Output the (x, y) coordinate of the center of the cell containing the given text.  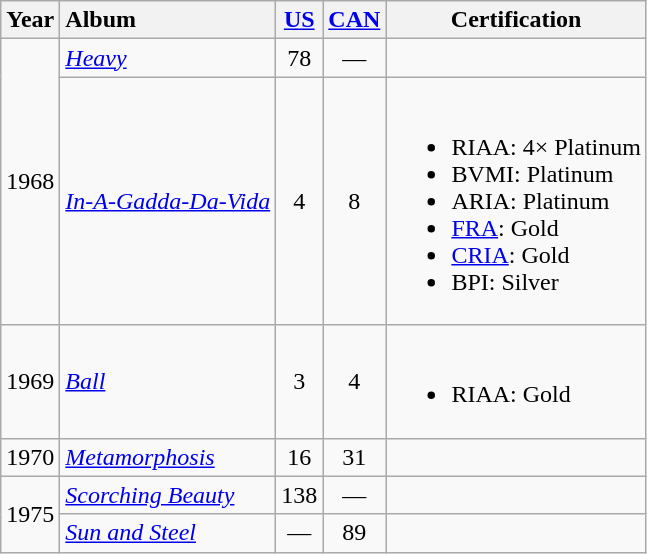
89 (354, 533)
Album (168, 20)
1970 (30, 457)
RIAA: Gold (516, 382)
Year (30, 20)
Scorching Beauty (168, 495)
16 (300, 457)
1969 (30, 382)
3 (300, 382)
1968 (30, 182)
Sun and Steel (168, 533)
8 (354, 201)
Metamorphosis (168, 457)
138 (300, 495)
31 (354, 457)
CAN (354, 20)
Heavy (168, 58)
Certification (516, 20)
In-A-Gadda-Da-Vida (168, 201)
78 (300, 58)
US (300, 20)
Ball (168, 382)
RIAA: 4× PlatinumBVMI: PlatinumARIA: PlatinumFRA: GoldCRIA: GoldBPI: Silver (516, 201)
1975 (30, 514)
